Pinpoint the cell where the given text exists, returning its (x, y) midpoint coordinate. 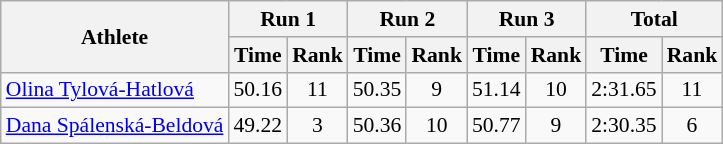
50.16 (258, 90)
50.77 (496, 126)
2:30.35 (624, 126)
51.14 (496, 90)
Dana Spálenská-Beldová (115, 126)
Run 2 (408, 19)
Run 3 (526, 19)
6 (692, 126)
49.22 (258, 126)
3 (318, 126)
Run 1 (288, 19)
Total (654, 19)
Olina Tylová-Hatlová (115, 90)
2:31.65 (624, 90)
50.35 (378, 90)
50.36 (378, 126)
Athlete (115, 36)
